Output the (X, Y) coordinate of the center of the cell containing the given text.  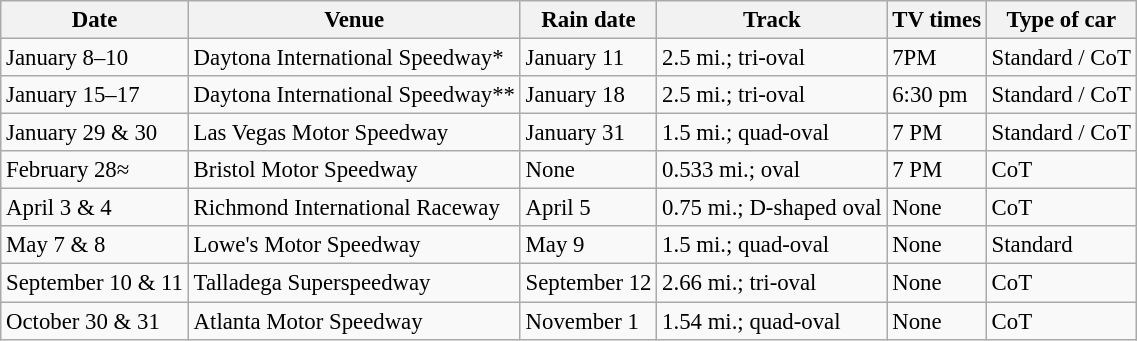
Bristol Motor Speedway (354, 170)
Daytona International Speedway** (354, 95)
TV times (936, 20)
Type of car (1061, 20)
1.54 mi.; quad-oval (772, 321)
Date (95, 20)
Richmond International Raceway (354, 208)
May 7 & 8 (95, 245)
Track (772, 20)
January 15–17 (95, 95)
Daytona International Speedway* (354, 58)
6:30 pm (936, 95)
October 30 & 31 (95, 321)
Standard (1061, 245)
January 29 & 30 (95, 133)
0.75 mi.; D-shaped oval (772, 208)
2.66 mi.; tri-oval (772, 283)
September 12 (588, 283)
January 8–10 (95, 58)
February 28≈ (95, 170)
Las Vegas Motor Speedway (354, 133)
7PM (936, 58)
April 5 (588, 208)
May 9 (588, 245)
0.533 mi.; oval (772, 170)
January 11 (588, 58)
January 31 (588, 133)
April 3 & 4 (95, 208)
Venue (354, 20)
November 1 (588, 321)
January 18 (588, 95)
Talladega Superspeedway (354, 283)
Rain date (588, 20)
September 10 & 11 (95, 283)
Atlanta Motor Speedway (354, 321)
Lowe's Motor Speedway (354, 245)
